Output the [x, y] coordinate of the center of the cell containing the given text.  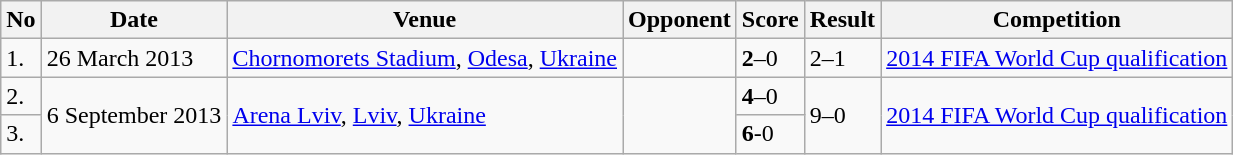
Arena Lviv, Lviv, Ukraine [425, 115]
4–0 [770, 96]
3. [21, 134]
Competition [1057, 20]
1. [21, 58]
26 March 2013 [134, 58]
2–1 [842, 58]
Score [770, 20]
Result [842, 20]
9–0 [842, 115]
6 September 2013 [134, 115]
2–0 [770, 58]
Chornomorets Stadium, Odesa, Ukraine [425, 58]
No [21, 20]
6-0 [770, 134]
Venue [425, 20]
Opponent [680, 20]
Date [134, 20]
2. [21, 96]
